Capture the cell that displays the provided text and extract its (x, y) central coordinate. 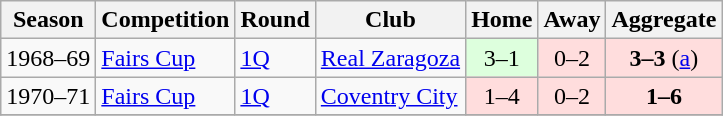
Real Zaragoza (390, 58)
1–4 (502, 96)
1–6 (664, 96)
Coventry City (390, 96)
1968–69 (48, 58)
Club (390, 20)
1970–71 (48, 96)
Aggregate (664, 20)
Competition (166, 20)
3–3 (a) (664, 58)
Home (502, 20)
Round (275, 20)
Season (48, 20)
3–1 (502, 58)
Away (572, 20)
